Search for the cell housing the specified text and yield its (x, y) center coordinate. 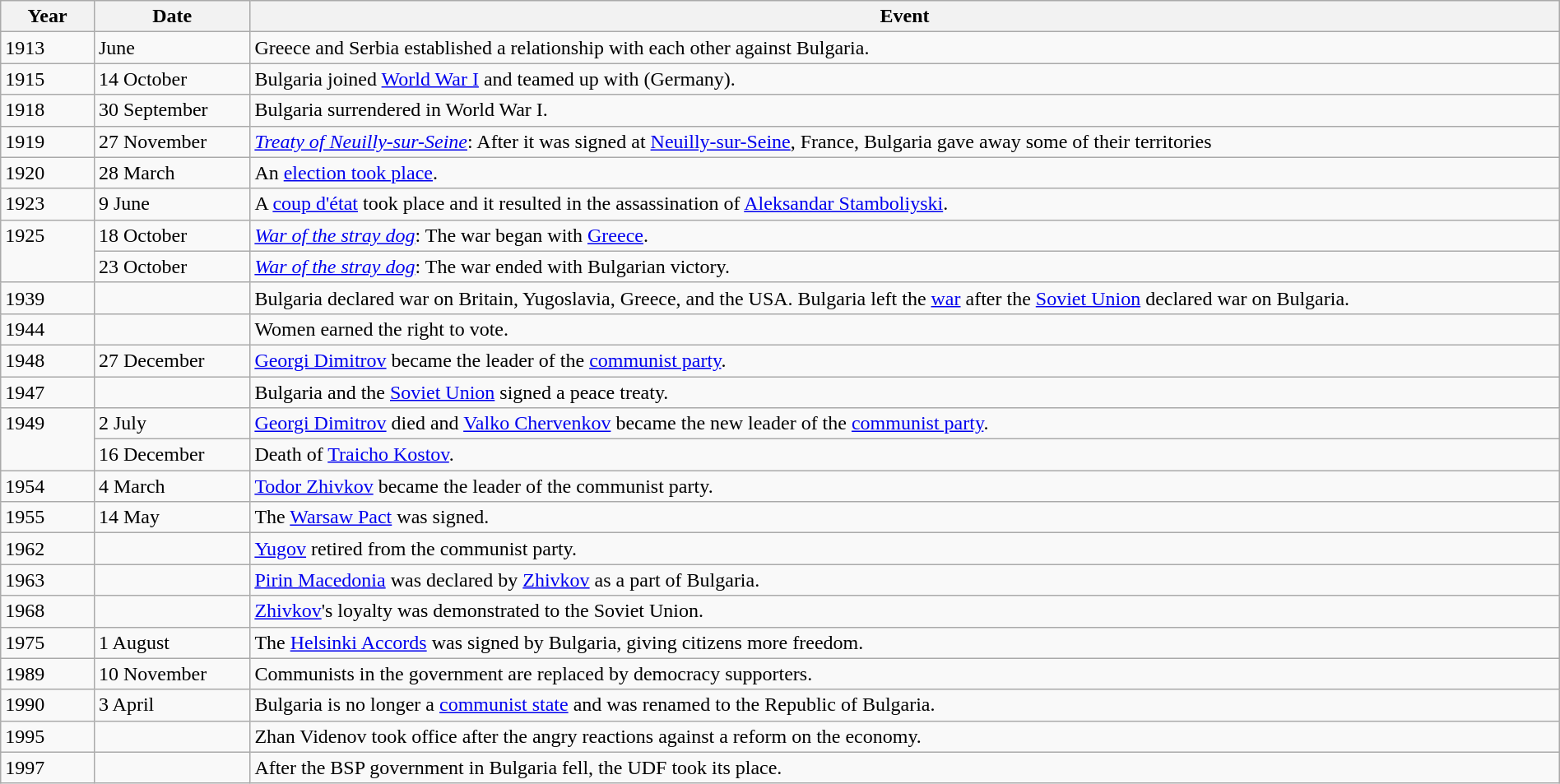
1947 (48, 392)
27 November (171, 141)
30 September (171, 110)
A coup d'état took place and it resulted in the assassination of Aleksandar Stamboliyski. (905, 204)
Bulgaria is no longer a communist state and was renamed to the Republic of Bulgaria. (905, 705)
1990 (48, 705)
1 August (171, 643)
War of the stray dog: The war ended with Bulgarian victory. (905, 267)
1954 (48, 486)
14 May (171, 517)
Georgi Dimitrov died and Valko Chervenkov became the new leader of the communist party. (905, 424)
1949 (48, 439)
Event (905, 16)
Bulgaria declared war on Britain, Yugoslavia, Greece, and the USA. Bulgaria left the war after the Soviet Union declared war on Bulgaria. (905, 298)
1939 (48, 298)
16 December (171, 455)
14 October (171, 79)
27 December (171, 360)
Yugov retired from the communist party. (905, 549)
4 March (171, 486)
1913 (48, 48)
1923 (48, 204)
1975 (48, 643)
1925 (48, 251)
1948 (48, 360)
1915 (48, 79)
Greece and Serbia established a relationship with each other against Bulgaria. (905, 48)
1963 (48, 580)
1989 (48, 674)
1919 (48, 141)
Todor Zhivkov became the leader of the communist party. (905, 486)
3 April (171, 705)
Treaty of Neuilly-sur-Seine: After it was signed at Neuilly-sur-Seine, France, Bulgaria gave away some of their territories (905, 141)
1968 (48, 611)
10 November (171, 674)
War of the stray dog: The war began with Greece. (905, 235)
Death of Traicho Kostov. (905, 455)
1918 (48, 110)
Bulgaria and the Soviet Union signed a peace treaty. (905, 392)
1955 (48, 517)
Zhan Videnov took office after the angry reactions against a reform on the economy. (905, 736)
18 October (171, 235)
The Warsaw Pact was signed. (905, 517)
Pirin Macedonia was declared by Zhivkov as a part of Bulgaria. (905, 580)
Zhivkov's loyalty was demonstrated to the Soviet Union. (905, 611)
Women earned the right to vote. (905, 329)
23 October (171, 267)
1920 (48, 173)
Communists in the government are replaced by democracy supporters. (905, 674)
2 July (171, 424)
An election took place. (905, 173)
9 June (171, 204)
Year (48, 16)
1944 (48, 329)
1995 (48, 736)
After the BSP government in Bulgaria fell, the UDF took its place. (905, 768)
June (171, 48)
1997 (48, 768)
Date (171, 16)
28 March (171, 173)
1962 (48, 549)
Georgi Dimitrov became the leader of the communist party. (905, 360)
Bulgaria joined World War I and teamed up with (Germany). (905, 79)
The Helsinki Accords was signed by Bulgaria, giving citizens more freedom. (905, 643)
Bulgaria surrendered in World War I. (905, 110)
